Return the [X, Y] coordinate for the center point of the cell that contains the specified text.  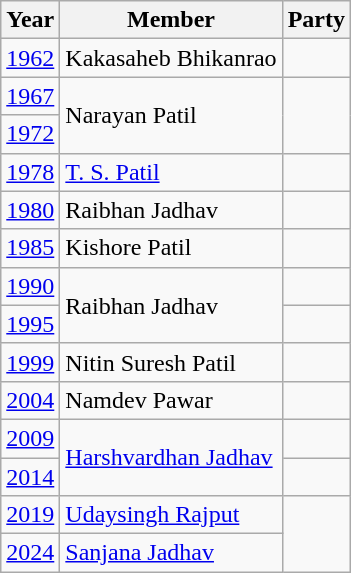
1972 [30, 134]
Kishore Patil [171, 248]
Udaysingh Rajput [171, 515]
Nitin Suresh Patil [171, 362]
1978 [30, 172]
2024 [30, 553]
1985 [30, 248]
Year [30, 20]
2019 [30, 515]
1999 [30, 362]
2014 [30, 477]
1967 [30, 96]
1980 [30, 210]
2009 [30, 438]
Harshvardhan Jadhav [171, 457]
2004 [30, 400]
Party [316, 20]
Member [171, 20]
1990 [30, 286]
Namdev Pawar [171, 400]
Sanjana Jadhav [171, 553]
1995 [30, 324]
Kakasaheb Bhikanrao [171, 58]
Narayan Patil [171, 115]
T. S. Patil [171, 172]
1962 [30, 58]
